Return the (x, y) coordinate for the center point of the cell that contains the specified text.  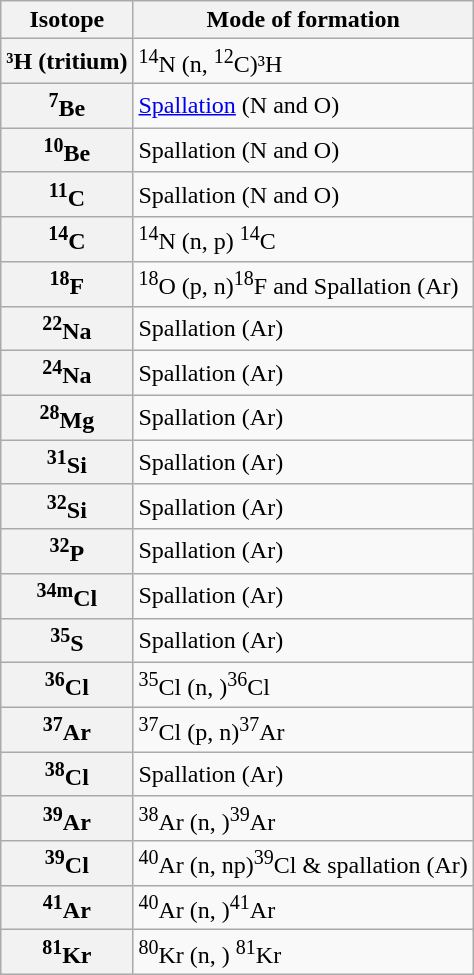
22Na (67, 328)
36Cl (67, 686)
14N (n, p) 14C (303, 240)
28Mg (67, 418)
39Ar (67, 818)
32Si (67, 506)
7Be (67, 106)
³H (tritium) (67, 62)
35S (67, 640)
41Ar (67, 908)
Isotope (67, 20)
34mCl (67, 596)
11C (67, 194)
37Cl (p, n)37Ar (303, 730)
31Si (67, 462)
38Cl (67, 774)
38Ar (n, )39Ar (303, 818)
14N (n, 12C)³H (303, 62)
32P (67, 552)
10Be (67, 150)
18F (67, 284)
14C (67, 240)
35Cl (n, )36Cl (303, 686)
40Ar (n, )41Ar (303, 908)
81Kr (67, 952)
Mode of formation (303, 20)
40Ar (n, np)39Cl & spallation (Ar) (303, 864)
39Cl (67, 864)
24Na (67, 374)
18O (p, n)18F and Spallation (Ar) (303, 284)
37Ar (67, 730)
80Kr (n, ) 81Kr (303, 952)
